Find where the given text appears and provide that cell's center as (X, Y) coordinate. 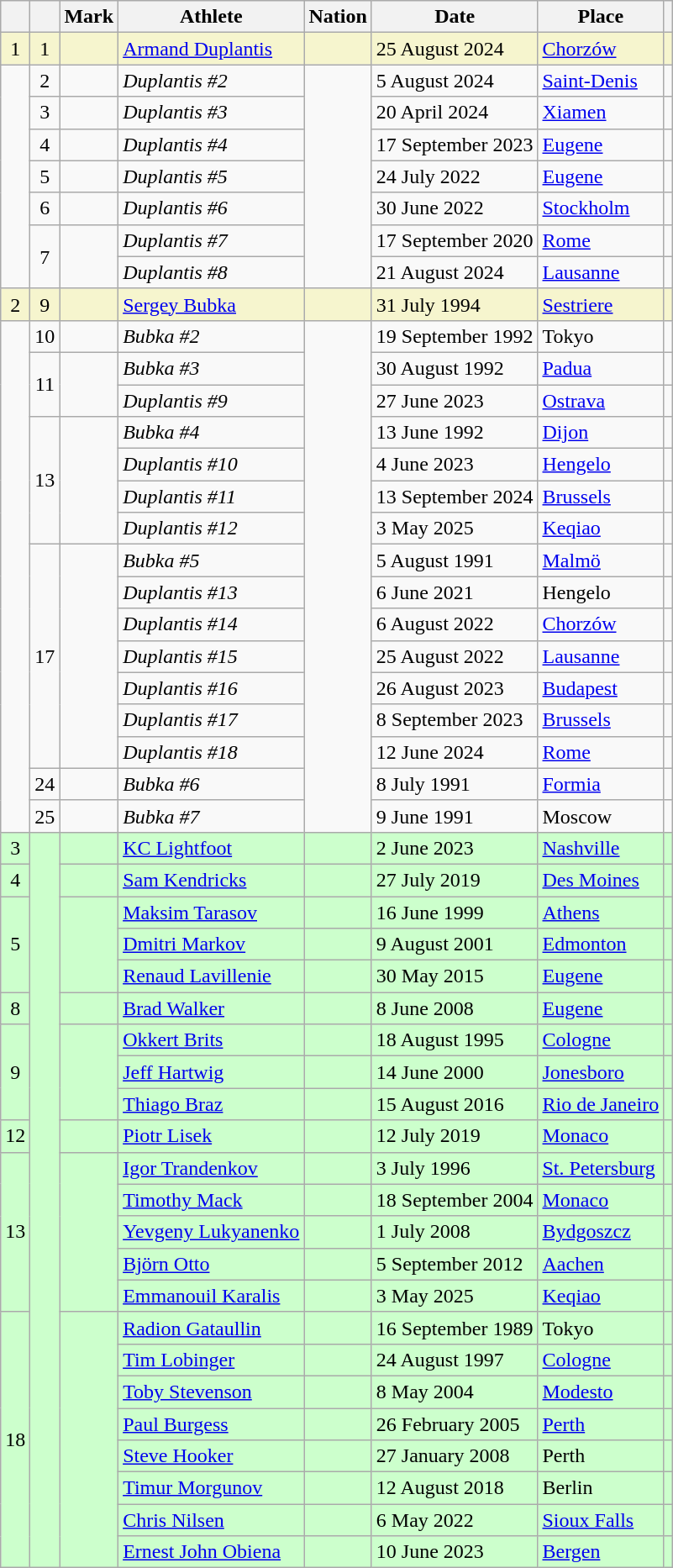
24 (45, 784)
24 August 1997 (455, 1360)
Duplantis #7 (212, 240)
Duplantis #6 (212, 208)
Duplantis #13 (212, 592)
4 June 2023 (455, 465)
Athlete (212, 17)
Nation (338, 17)
25 August 2024 (455, 49)
6 (45, 208)
30 May 2015 (455, 976)
6 August 2022 (455, 624)
12 August 2018 (455, 1488)
27 July 2019 (455, 880)
21 August 2024 (455, 272)
Berlin (601, 1488)
25 (45, 816)
Nashville (601, 848)
Bydgoszcz (601, 1232)
Duplantis #12 (212, 529)
Duplantis #10 (212, 465)
18 (15, 1439)
17 September 2023 (455, 145)
Bubka #6 (212, 784)
Saint-Denis (601, 81)
Duplantis #16 (212, 688)
Duplantis #11 (212, 497)
Björn Otto (212, 1264)
Bubka #7 (212, 816)
Stockholm (601, 208)
Duplantis #3 (212, 113)
Formia (601, 784)
Emmanouil Karalis (212, 1296)
Toby Stevenson (212, 1392)
14 June 2000 (455, 1072)
Steve Hooker (212, 1456)
Armand Duplantis (212, 49)
25 August 2022 (455, 656)
24 July 2022 (455, 176)
2 June 2023 (455, 848)
16 June 1999 (455, 912)
Yevgeny Lukyanenko (212, 1232)
8 September 2023 (455, 720)
15 August 2016 (455, 1104)
26 August 2023 (455, 688)
16 September 1989 (455, 1328)
Piotr Lisek (212, 1136)
Budapest (601, 688)
8 July 1991 (455, 784)
Renaud Lavillenie (212, 976)
Place (601, 17)
10 June 2023 (455, 1552)
20 April 2024 (455, 113)
Moscow (601, 816)
12 June 2024 (455, 752)
13 June 1992 (455, 433)
Paul Burgess (212, 1424)
St. Petersburg (601, 1168)
Brad Walker (212, 1008)
Timothy Mack (212, 1200)
7 (45, 256)
1 July 2008 (455, 1232)
19 September 1992 (455, 336)
Des Moines (601, 880)
Chris Nilsen (212, 1520)
Rio de Janeiro (601, 1104)
Bubka #2 (212, 336)
6 May 2022 (455, 1520)
Jeff Hartwig (212, 1072)
12 July 2019 (455, 1136)
6 June 2021 (455, 592)
3 July 1996 (455, 1168)
27 June 2023 (455, 401)
Sestriere (601, 304)
Athens (601, 912)
8 (15, 1008)
Ernest John Obiena (212, 1552)
Sam Kendricks (212, 880)
Aachen (601, 1264)
Bubka #5 (212, 560)
30 August 1992 (455, 368)
26 February 2005 (455, 1424)
31 July 1994 (455, 304)
30 June 2022 (455, 208)
5 September 2012 (455, 1264)
Duplantis #4 (212, 145)
9 June 1991 (455, 816)
Xiamen (601, 113)
Maksim Tarasov (212, 912)
Dijon (601, 433)
Duplantis #15 (212, 656)
Sergey Bubka (212, 304)
Duplantis #9 (212, 401)
Date (455, 17)
12 (15, 1136)
Duplantis #17 (212, 720)
8 June 2008 (455, 1008)
Malmö (601, 560)
10 (45, 336)
Bubka #3 (212, 368)
Bubka #4 (212, 433)
Duplantis #2 (212, 81)
Duplantis #8 (212, 272)
Igor Trandenkov (212, 1168)
13 September 2024 (455, 497)
9 August 2001 (455, 944)
Thiago Braz (212, 1104)
Jonesboro (601, 1072)
27 January 2008 (455, 1456)
Bergen (601, 1552)
8 May 2004 (455, 1392)
Tim Lobinger (212, 1360)
11 (45, 384)
17 September 2020 (455, 240)
Okkert Brits (212, 1040)
Modesto (601, 1392)
Ostrava (601, 401)
KC Lightfoot (212, 848)
Mark (89, 17)
Duplantis #18 (212, 752)
Timur Morgunov (212, 1488)
5 August 2024 (455, 81)
Sioux Falls (601, 1520)
Duplantis #14 (212, 624)
5 August 1991 (455, 560)
Duplantis #5 (212, 176)
18 August 1995 (455, 1040)
17 (45, 656)
Dmitri Markov (212, 944)
Edmonton (601, 944)
Padua (601, 368)
Radion Gataullin (212, 1328)
18 September 2004 (455, 1200)
